Identify which cell holds the provided text, then report its (x, y) central coordinate. 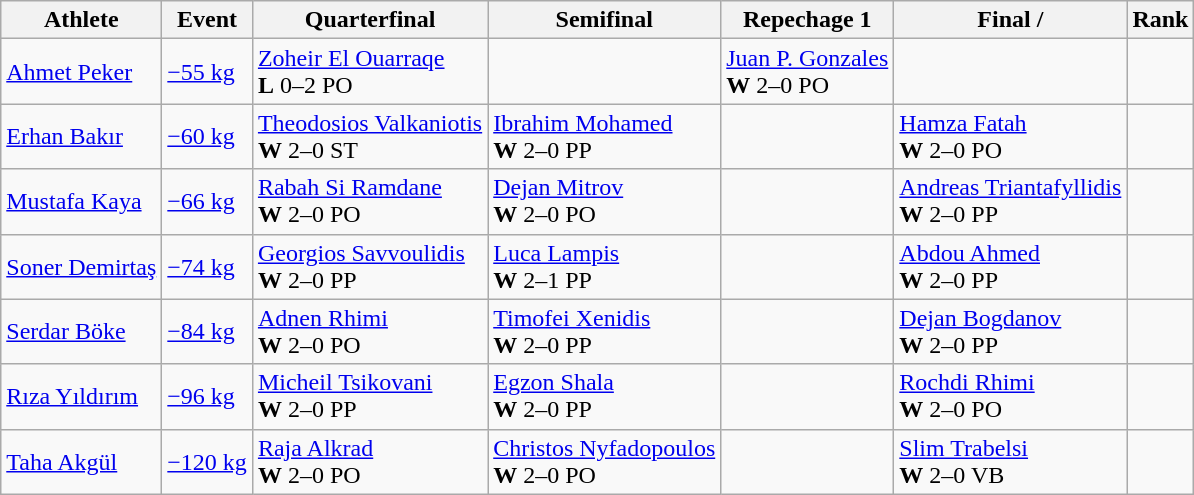
Abdou Ahmed W 2–0 PP (1010, 266)
Slim Trabelsi W 2–0 VB (1010, 462)
Athlete (82, 20)
Luca Lampis W 2–1 PP (604, 266)
Adnen Rhimi W 2–0 PO (370, 332)
−96 kg (208, 396)
Andreas Triantafyllidis W 2–0 PP (1010, 202)
Egzon Shala W 2–0 PP (604, 396)
Theodosios Valkaniotis W 2–0 ST (370, 136)
Quarterfinal (370, 20)
Rıza Yıldırım (82, 396)
Rank (1160, 20)
Hamza Fatah W 2–0 PO (1010, 136)
−66 kg (208, 202)
Micheil Tsikovani W 2–0 PP (370, 396)
Juan P. Gonzales W 2–0 PO (808, 72)
Erhan Bakır (82, 136)
Dejan Bogdanov W 2–0 PP (1010, 332)
Georgios Savvoulidis W 2–0 PP (370, 266)
Event (208, 20)
−84 kg (208, 332)
Rochdi Rhimi W 2–0 PO (1010, 396)
−60 kg (208, 136)
Zoheir El Ouarraqe L 0–2 PO (370, 72)
Final / (1010, 20)
Raja Alkrad W 2–0 PO (370, 462)
Rabah Si Ramdane W 2–0 PO (370, 202)
Repechage 1 (808, 20)
Ahmet Peker (82, 72)
Christos Nyfadopoulos W 2–0 PO (604, 462)
Serdar Böke (82, 332)
−120 kg (208, 462)
Timofei Xenidis W 2–0 PP (604, 332)
Taha Akgül (82, 462)
−55 kg (208, 72)
−74 kg (208, 266)
Ibrahim Mohamed W 2–0 PP (604, 136)
Semifinal (604, 20)
Soner Demirtaş (82, 266)
Dejan Mitrov W 2–0 PO (604, 202)
Mustafa Kaya (82, 202)
